Return the (x, y) coordinate for the center point of the cell that contains the specified text.  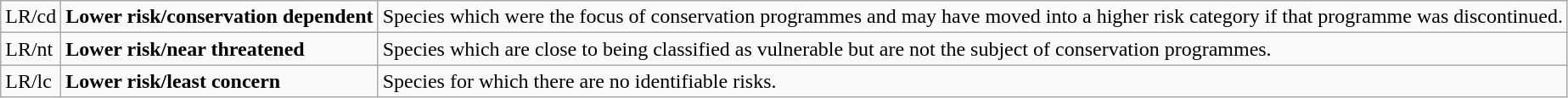
Species for which there are no identifiable risks. (973, 81)
LR/cd (31, 17)
Species which are close to being classified as vulnerable but are not the subject of conservation programmes. (973, 49)
LR/lc (31, 81)
LR/nt (31, 49)
Species which were the focus of conservation programmes and may have moved into a higher risk category if that programme was discontinued. (973, 17)
Lower risk/conservation dependent (219, 17)
Lower risk/least concern (219, 81)
Lower risk/near threatened (219, 49)
